Detect which cell encompasses the target text, then output its (X, Y) center coordinate. 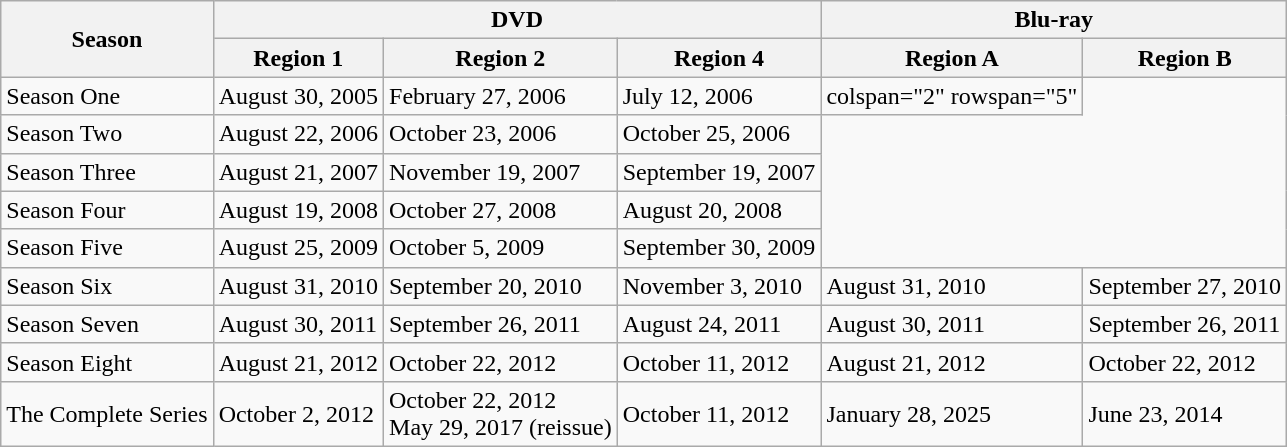
October 25, 2006 (719, 134)
February 27, 2006 (501, 96)
Season One (107, 96)
August 21, 2007 (298, 172)
October 27, 2008 (501, 210)
October 2, 2012 (298, 414)
Season Six (107, 286)
Region B (1185, 58)
January 28, 2025 (952, 414)
August 24, 2011 (719, 324)
November 3, 2010 (719, 286)
Region 4 (719, 58)
Season Two (107, 134)
October 22, 2012May 29, 2017 (reissue) (501, 414)
November 19, 2007 (501, 172)
Region A (952, 58)
June 23, 2014 (1185, 414)
Season (107, 39)
August 22, 2006 (298, 134)
DVD (517, 20)
September 20, 2010 (501, 286)
Region 2 (501, 58)
Season Five (107, 248)
October 5, 2009 (501, 248)
August 25, 2009 (298, 248)
October 23, 2006 (501, 134)
colspan="2" rowspan="5" (952, 96)
August 19, 2008 (298, 210)
September 19, 2007 (719, 172)
The Complete Series (107, 414)
Season Three (107, 172)
August 30, 2005 (298, 96)
July 12, 2006 (719, 96)
August 20, 2008 (719, 210)
Season Seven (107, 324)
September 27, 2010 (1185, 286)
Region 1 (298, 58)
Season Eight (107, 362)
Blu-ray (1054, 20)
Season Four (107, 210)
September 30, 2009 (719, 248)
